For the text-containing cell, return its midpoint in (x, y) coordinate format. 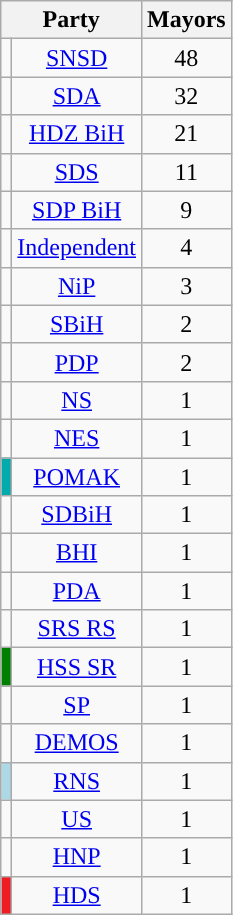
SRS RS (77, 629)
SDP BiH (77, 210)
BHI (77, 553)
NS (77, 400)
RNS (77, 781)
HSS SR (77, 667)
9 (186, 210)
HNP (77, 857)
3 (186, 286)
11 (186, 172)
SDBiH (77, 515)
HDS (77, 895)
NES (77, 438)
Party (72, 20)
POMAK (77, 477)
4 (186, 248)
PDA (77, 591)
32 (186, 96)
SDA (77, 96)
21 (186, 134)
NiP (77, 286)
SDS (77, 172)
PDP (77, 362)
DEMOS (77, 743)
SBiH (77, 324)
Mayors (186, 20)
US (77, 819)
HDZ BiH (77, 134)
Independent (77, 248)
SP (77, 705)
SNSD (77, 58)
48 (186, 58)
